Find where the given text appears and provide that cell's center as [X, Y] coordinate. 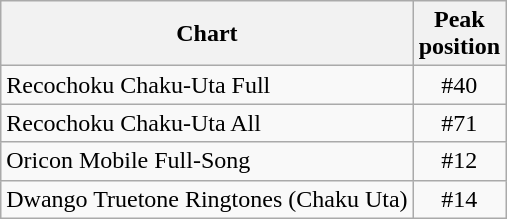
Recochoku Chaku-Uta Full [207, 85]
#40 [459, 85]
#14 [459, 199]
Peakposition [459, 34]
Recochoku Chaku-Uta All [207, 123]
#12 [459, 161]
#71 [459, 123]
Oricon Mobile Full-Song [207, 161]
Chart [207, 34]
Dwango Truetone Ringtones (Chaku Uta) [207, 199]
